Determine the (x, y) coordinate at the center of the cell enclosing the given text.  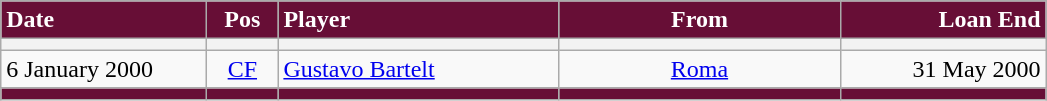
Loan End (943, 20)
Date (104, 20)
Gustavo Bartelt (418, 69)
From (700, 20)
Roma (700, 69)
Pos (242, 20)
Player (418, 20)
31 May 2000 (943, 69)
6 January 2000 (104, 69)
CF (242, 69)
